Identify which cell holds the provided text, then report its (x, y) central coordinate. 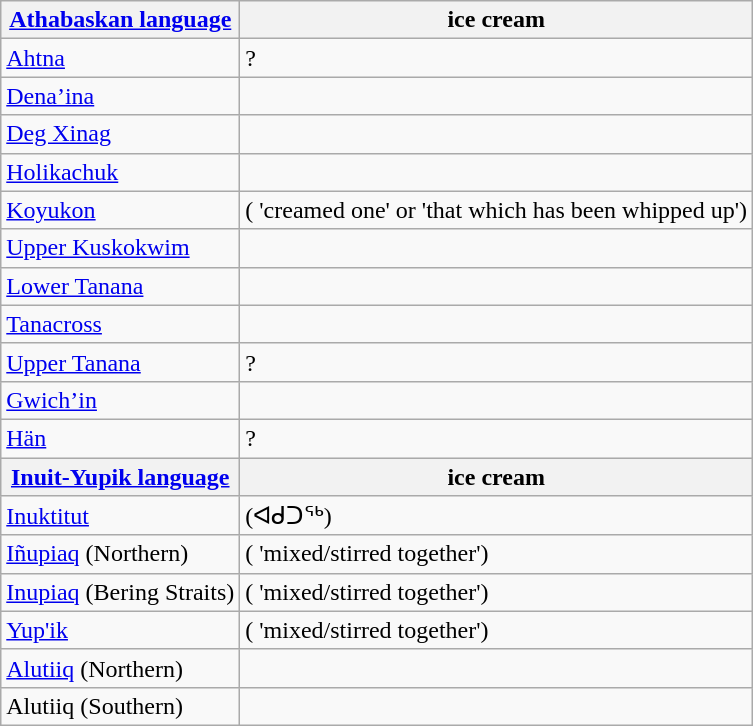
Inuktitut (120, 516)
Hän (120, 438)
(ᐊᑯᑐᖅ) (496, 516)
Upper Tanana (120, 362)
( 'creamed one' or 'that which has been whipped up') (496, 210)
Alutiiq (Northern) (120, 668)
Koyukon (120, 210)
Deg Xinag (120, 134)
Upper Kuskokwim (120, 248)
Lower Tanana (120, 286)
Ahtna (120, 58)
Iñupiaq (Northern) (120, 554)
Tanacross (120, 324)
Inuit-Yupik language (120, 477)
Dena’ina (120, 96)
Gwich’in (120, 400)
Yup'ik (120, 630)
Athabaskan language (120, 20)
Alutiiq (Southern) (120, 706)
Holikachuk (120, 172)
Inupiaq (Bering Straits) (120, 592)
